Find where the given text appears and provide that cell's center as [x, y] coordinate. 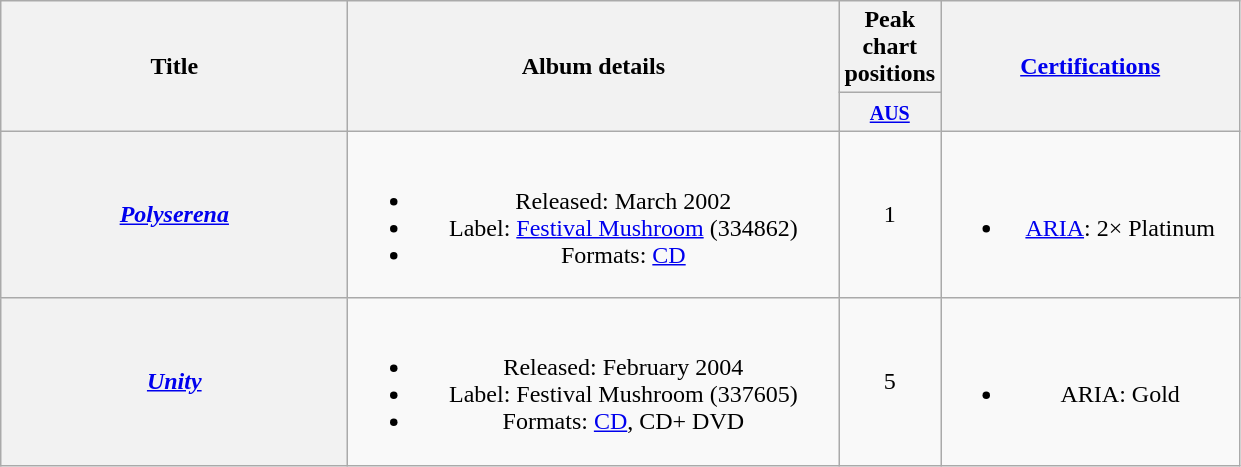
Released: February 2004Label: Festival Mushroom (337605)Formats: CD, CD+ DVD [594, 382]
Album details [594, 66]
Unity [174, 382]
Title [174, 66]
Peak chart positions [890, 47]
5 [890, 382]
1 [890, 214]
Polyserena [174, 214]
Certifications [1090, 66]
ARIA: 2× Platinum [1090, 214]
Released: March 2002Label: Festival Mushroom (334862)Formats: CD [594, 214]
AUS [890, 112]
ARIA: Gold [1090, 382]
